Detect which cell encompasses the target text, then output its (X, Y) center coordinate. 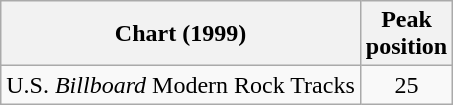
U.S. Billboard Modern Rock Tracks (181, 85)
25 (406, 85)
Peakposition (406, 34)
Chart (1999) (181, 34)
